Capture the cell that displays the provided text and extract its (X, Y) central coordinate. 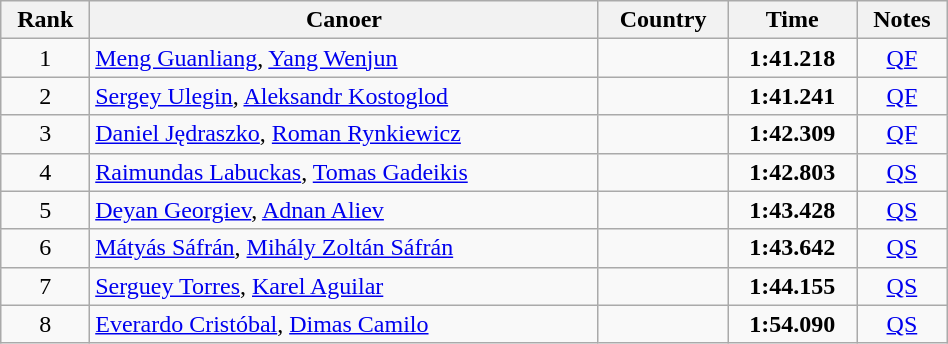
Time (792, 20)
Country (663, 20)
Sergey Ulegin, Aleksandr Kostoglod (344, 96)
Raimundas Labuckas, Tomas Gadeikis (344, 172)
Serguey Torres, Karel Aguilar (344, 286)
Notes (902, 20)
1:41.218 (792, 58)
1:42.309 (792, 134)
1:41.241 (792, 96)
1:43.428 (792, 210)
6 (46, 248)
1:42.803 (792, 172)
Meng Guanliang, Yang Wenjun (344, 58)
3 (46, 134)
Everardo Cristóbal, Dimas Camilo (344, 324)
Deyan Georgiev, Adnan Aliev (344, 210)
2 (46, 96)
Rank (46, 20)
8 (46, 324)
7 (46, 286)
5 (46, 210)
Daniel Jędraszko, Roman Rynkiewicz (344, 134)
Mátyás Sáfrán, Mihály Zoltán Sáfrán (344, 248)
1:43.642 (792, 248)
4 (46, 172)
1:44.155 (792, 286)
1:54.090 (792, 324)
1 (46, 58)
Canoer (344, 20)
